Locate the cell with the specified text and output its (X, Y) center coordinate. 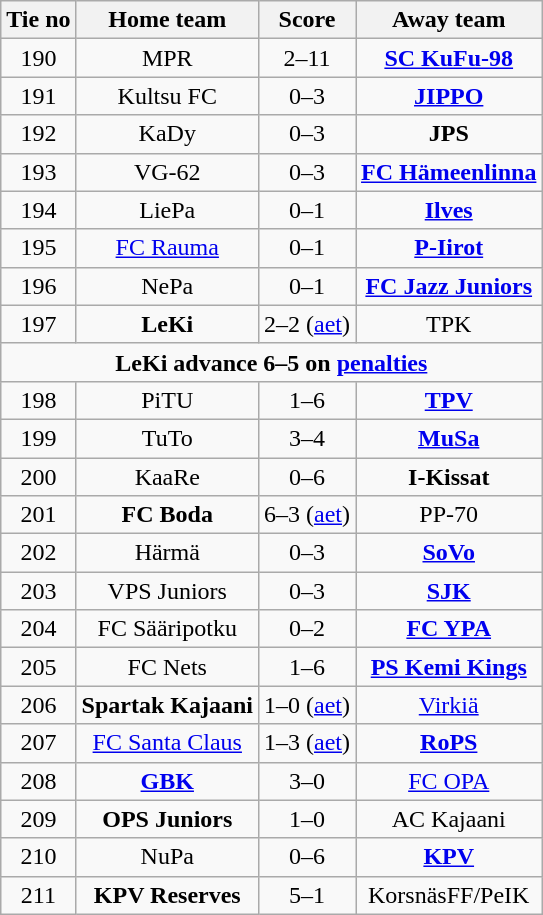
LeKi advance 6–5 on penalties (272, 362)
209 (38, 819)
206 (38, 705)
198 (38, 400)
VG-62 (167, 172)
Härmä (167, 553)
211 (38, 895)
194 (38, 210)
205 (38, 667)
204 (38, 629)
MuSa (449, 438)
RoPS (449, 743)
SJK (449, 591)
KaDy (167, 134)
Tie no (38, 20)
193 (38, 172)
FC Rauma (167, 248)
KorsnäsFF/PeIK (449, 895)
201 (38, 515)
1–0 (306, 819)
KPV (449, 857)
OPS Juniors (167, 819)
2–11 (306, 58)
PP-70 (449, 515)
FC YPA (449, 629)
200 (38, 477)
208 (38, 781)
FC OPA (449, 781)
FC Jazz Juniors (449, 286)
190 (38, 58)
199 (38, 438)
Home team (167, 20)
210 (38, 857)
6–3 (aet) (306, 515)
FC Santa Claus (167, 743)
KaaRe (167, 477)
I-Kissat (449, 477)
FC Sääripotku (167, 629)
TPK (449, 324)
LeKi (167, 324)
192 (38, 134)
197 (38, 324)
P-Iirot (449, 248)
3–4 (306, 438)
0–2 (306, 629)
1–0 (aet) (306, 705)
Away team (449, 20)
SC KuFu-98 (449, 58)
KPV Reserves (167, 895)
VPS Juniors (167, 591)
Spartak Kajaani (167, 705)
203 (38, 591)
JPS (449, 134)
Virkiä (449, 705)
FC Boda (167, 515)
AC Kajaani (449, 819)
PS Kemi Kings (449, 667)
NePa (167, 286)
FC Hämeenlinna (449, 172)
Score (306, 20)
191 (38, 96)
FC Nets (167, 667)
195 (38, 248)
TPV (449, 400)
196 (38, 286)
207 (38, 743)
1–3 (aet) (306, 743)
PiTU (167, 400)
3–0 (306, 781)
SoVo (449, 553)
5–1 (306, 895)
MPR (167, 58)
NuPa (167, 857)
LiePa (167, 210)
2–2 (aet) (306, 324)
Kultsu FC (167, 96)
JIPPO (449, 96)
TuTo (167, 438)
202 (38, 553)
GBK (167, 781)
Ilves (449, 210)
